Find where the given text appears and provide that cell's center as [X, Y] coordinate. 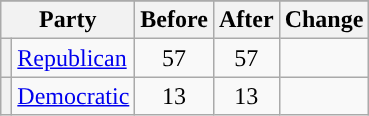
Party [68, 20]
Republican [74, 58]
Democratic [74, 96]
Before [174, 20]
Change [324, 20]
After [246, 20]
